For the text-containing cell, return its midpoint in [x, y] coordinate format. 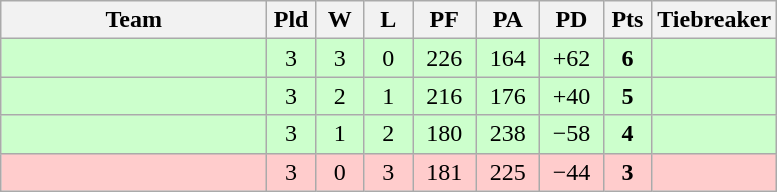
+40 [572, 96]
238 [508, 134]
176 [508, 96]
Pts [628, 20]
5 [628, 96]
W [340, 20]
L [388, 20]
PD [572, 20]
226 [444, 58]
Team [134, 20]
180 [444, 134]
Pld [292, 20]
216 [444, 96]
181 [444, 172]
−58 [572, 134]
225 [508, 172]
164 [508, 58]
Tiebreaker [714, 20]
PA [508, 20]
PF [444, 20]
−44 [572, 172]
+62 [572, 58]
6 [628, 58]
4 [628, 134]
